Identify which cell holds the provided text, then report its [X, Y] central coordinate. 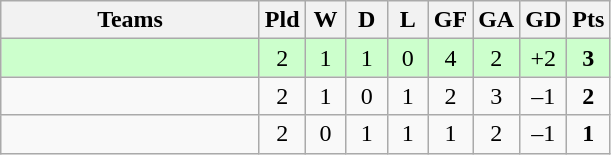
GA [496, 20]
+2 [544, 58]
GF [450, 20]
Teams [130, 20]
GD [544, 20]
Pts [588, 20]
L [408, 20]
4 [450, 58]
D [366, 20]
Pld [282, 20]
W [326, 20]
